Return the (x, y) coordinate for the center point of the cell that contains the specified text.  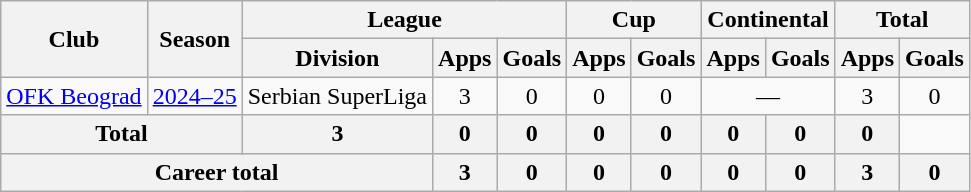
Continental (768, 20)
OFK Beograd (74, 96)
Club (74, 39)
Serbian SuperLiga (337, 96)
— (768, 96)
Career total (217, 172)
League (404, 20)
2024–25 (194, 96)
Season (194, 39)
Cup (634, 20)
Division (337, 58)
